Extract the (X, Y) coordinate from the center of the cell holding the provided text.  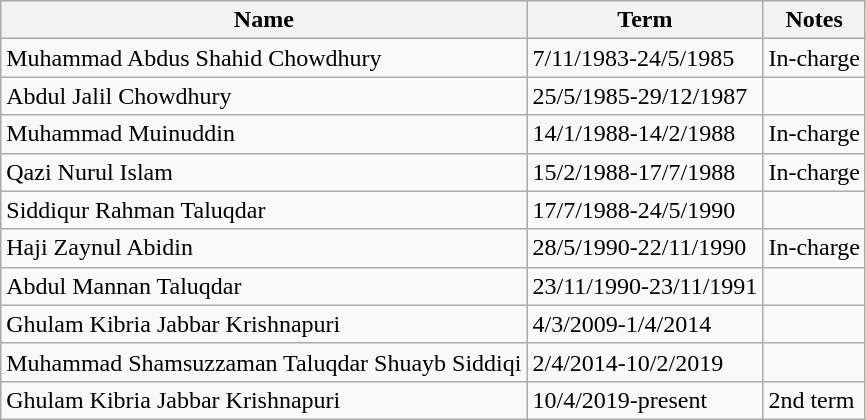
28/5/1990-22/11/1990 (645, 248)
Muhammad Abdus Shahid Chowdhury (264, 58)
10/4/2019-present (645, 400)
25/5/1985-29/12/1987 (645, 96)
2nd term (814, 400)
2/4/2014-10/2/2019 (645, 362)
Siddiqur Rahman Taluqdar (264, 210)
Notes (814, 20)
Muhammad Shamsuzzaman Taluqdar Shuayb Siddiqi (264, 362)
Haji Zaynul Abidin (264, 248)
17/7/1988-24/5/1990 (645, 210)
Term (645, 20)
7/11/1983-24/5/1985 (645, 58)
Abdul Jalil Chowdhury (264, 96)
4/3/2009-1/4/2014 (645, 324)
23/11/1990-23/11/1991 (645, 286)
15/2/1988-17/7/1988 (645, 172)
Abdul Mannan Taluqdar (264, 286)
14/1/1988-14/2/1988 (645, 134)
Name (264, 20)
Qazi Nurul Islam (264, 172)
Muhammad Muinuddin (264, 134)
